Return (x, y) of the center of cell containing provided text 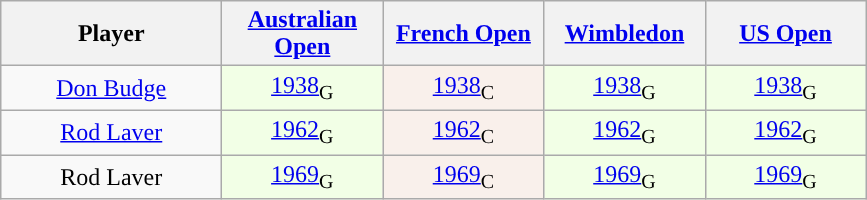
French Open (464, 34)
1938C (464, 88)
1962C (464, 132)
Don Budge (112, 88)
Player (112, 34)
Wimbledon (624, 34)
1969C (464, 176)
Australian Open (302, 34)
US Open (786, 34)
